Return the (x, y) coordinate for the center point of the cell that contains the specified text.  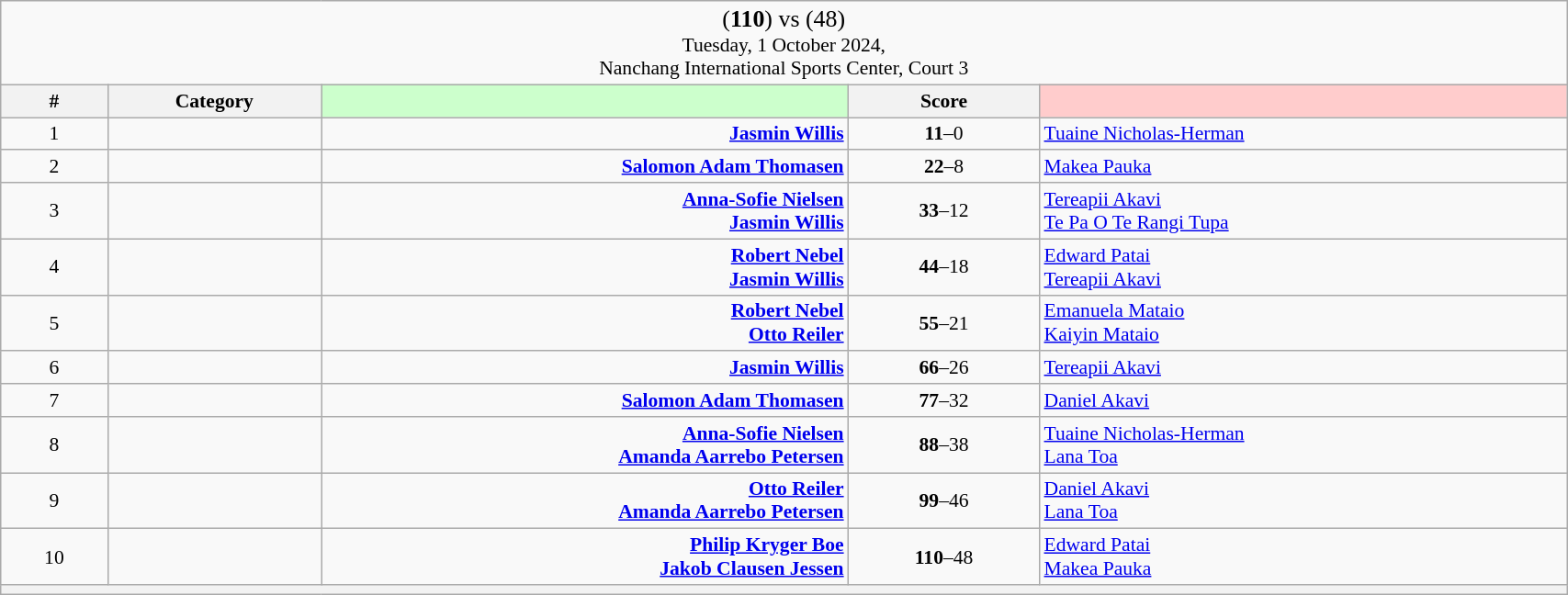
(110) vs (48)Tuesday, 1 October 2024, Nanchang International Sports Center, Court 3 (784, 42)
Anna-Sofie Nielsen Jasmin Willis (585, 211)
10 (54, 556)
33–12 (944, 211)
22–8 (944, 167)
Score (944, 101)
Edward Patai Tereapii Akavi (1303, 266)
Edward Patai Makea Pauka (1303, 556)
Makea Pauka (1303, 167)
6 (54, 368)
1 (54, 134)
Tuaine Nicholas-Herman Lana Toa (1303, 444)
8 (54, 444)
Tuaine Nicholas-Herman (1303, 134)
Robert Nebel Otto Reiler (585, 323)
9 (54, 501)
Tereapii Akavi (1303, 368)
Philip Kryger Boe Jakob Clausen Jessen (585, 556)
5 (54, 323)
99–46 (944, 501)
7 (54, 400)
Emanuela Mataio Kaiyin Mataio (1303, 323)
3 (54, 211)
55–21 (944, 323)
Daniel Akavi (1303, 400)
Otto Reiler Amanda Aarrebo Petersen (585, 501)
Daniel Akavi Lana Toa (1303, 501)
66–26 (944, 368)
2 (54, 167)
44–18 (944, 266)
88–38 (944, 444)
Category (215, 101)
Anna-Sofie Nielsen Amanda Aarrebo Petersen (585, 444)
77–32 (944, 400)
4 (54, 266)
# (54, 101)
Tereapii Akavi Te Pa O Te Rangi Tupa (1303, 211)
Robert Nebel Jasmin Willis (585, 266)
110–48 (944, 556)
11–0 (944, 134)
